Return the (X, Y) coordinate for the center point of the cell that contains the specified text.  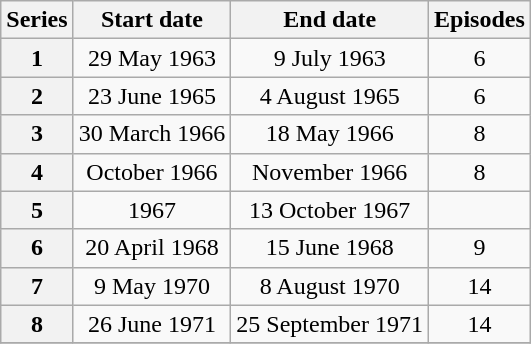
9 (480, 248)
9 July 1963 (330, 58)
2 (37, 96)
Series (37, 20)
Start date (152, 20)
3 (37, 134)
15 June 1968 (330, 248)
13 October 1967 (330, 210)
9 May 1970 (152, 286)
7 (37, 286)
20 April 1968 (152, 248)
4 (37, 172)
18 May 1966 (330, 134)
1 (37, 58)
November 1966 (330, 172)
8 August 1970 (330, 286)
1967 (152, 210)
Episodes (480, 20)
29 May 1963 (152, 58)
23 June 1965 (152, 96)
End date (330, 20)
30 March 1966 (152, 134)
26 June 1971 (152, 324)
4 August 1965 (330, 96)
5 (37, 210)
25 September 1971 (330, 324)
October 1966 (152, 172)
